Return the [X, Y] coordinate for the center point of the cell that contains the specified text.  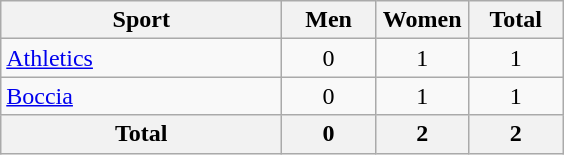
Sport [142, 20]
Women [422, 20]
Men [329, 20]
Boccia [142, 96]
Athletics [142, 58]
